Provide the (x, y) coordinate of the cell's center where the given text is located.  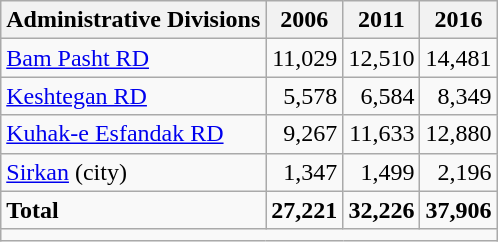
2011 (382, 20)
11,633 (382, 134)
Total (134, 210)
Administrative Divisions (134, 20)
2,196 (458, 172)
2016 (458, 20)
14,481 (458, 58)
Sirkan (city) (134, 172)
Bam Pasht RD (134, 58)
11,029 (304, 58)
Kuhak-e Esfandak RD (134, 134)
37,906 (458, 210)
8,349 (458, 96)
5,578 (304, 96)
9,267 (304, 134)
Keshtegan RD (134, 96)
12,880 (458, 134)
27,221 (304, 210)
12,510 (382, 58)
32,226 (382, 210)
6,584 (382, 96)
2006 (304, 20)
1,499 (382, 172)
1,347 (304, 172)
